For the text-containing cell, return its midpoint in [x, y] coordinate format. 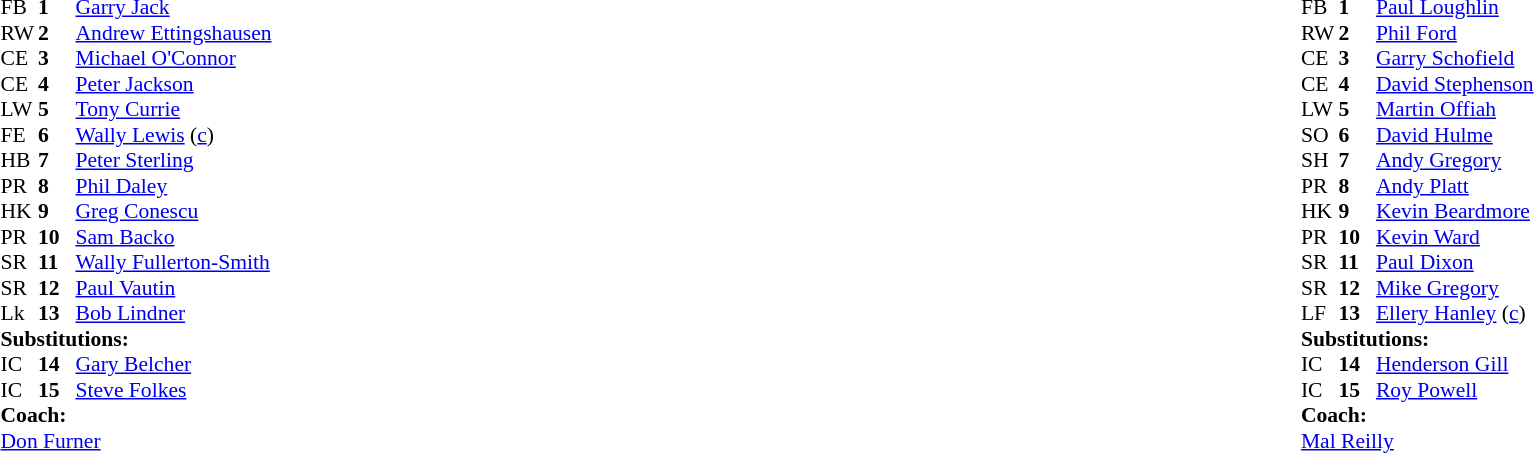
SO [1320, 135]
Peter Sterling [174, 161]
HB [19, 161]
Paul Dixon [1455, 263]
Andy Platt [1455, 186]
Paul Vautin [174, 288]
Mike Gregory [1455, 288]
Sam Backo [174, 237]
Peter Jackson [174, 84]
Andrew Ettingshausen [174, 33]
Martin Offiah [1455, 109]
Phil Ford [1455, 33]
Michael O'Connor [174, 59]
Bob Lindner [174, 313]
Tony Currie [174, 109]
Gary Belcher [174, 365]
Wally Lewis (c) [174, 135]
David Hulme [1455, 135]
Kevin Ward [1455, 237]
Phil Daley [174, 186]
Andy Gregory [1455, 161]
Ellery Hanley (c) [1455, 313]
Wally Fullerton-Smith [174, 263]
Greg Conescu [174, 211]
Steve Folkes [174, 390]
FE [19, 135]
David Stephenson [1455, 84]
Garry Schofield [1455, 59]
Roy Powell [1455, 390]
Lk [19, 313]
LF [1320, 313]
Kevin Beardmore [1455, 211]
SH [1320, 161]
Henderson Gill [1455, 365]
